Return the (x, y) coordinate for the center point of the cell that contains the specified text.  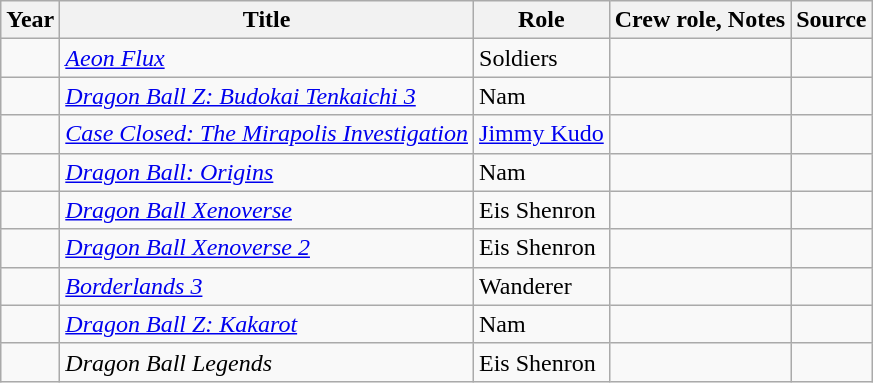
Aeon Flux (267, 58)
Title (267, 20)
Wanderer (542, 286)
Dragon Ball Xenoverse (267, 210)
Dragon Ball Legends (267, 362)
Soldiers (542, 58)
Dragon Ball: Origins (267, 172)
Borderlands 3 (267, 286)
Dragon Ball Z: Budokai Tenkaichi 3 (267, 96)
Year (30, 20)
Crew role, Notes (700, 20)
Case Closed: The Mirapolis Investigation (267, 134)
Dragon Ball Z: Kakarot (267, 324)
Dragon Ball Xenoverse 2 (267, 248)
Jimmy Kudo (542, 134)
Role (542, 20)
Source (832, 20)
